Determine the [X, Y] coordinate at the center of the cell enclosing the given text.  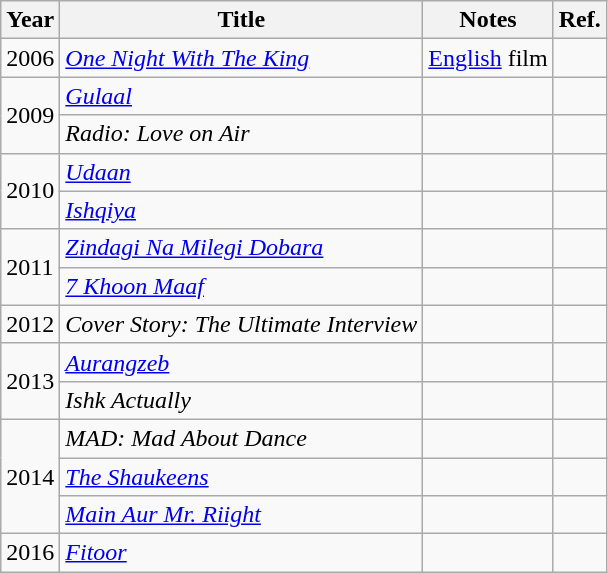
MAD: Mad About Dance [242, 438]
2014 [30, 476]
2010 [30, 191]
Ishqiya [242, 210]
Title [242, 20]
Ref. [580, 20]
Udaan [242, 172]
One Night With The King [242, 58]
2011 [30, 267]
7 Khoon Maaf [242, 286]
Notes [488, 20]
The Shaukeens [242, 477]
2012 [30, 324]
English film [488, 58]
Ishk Actually [242, 400]
Zindagi Na Milegi Dobara [242, 248]
Main Aur Mr. Riight [242, 515]
Gulaal [242, 96]
2006 [30, 58]
2016 [30, 553]
Cover Story: The Ultimate Interview [242, 324]
Aurangzeb [242, 362]
Year [30, 20]
Radio: Love on Air [242, 134]
2013 [30, 381]
2009 [30, 115]
Fitoor [242, 553]
